Output the (x, y) coordinate of the center of the cell containing the given text.  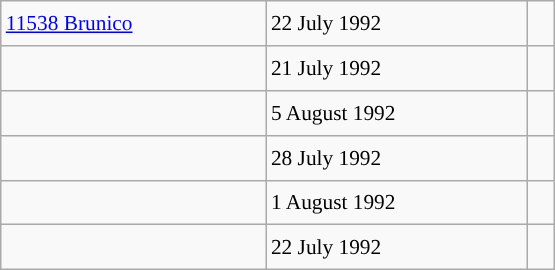
28 July 1992 (396, 158)
5 August 1992 (396, 114)
1 August 1992 (396, 202)
11538 Brunico (134, 24)
21 July 1992 (396, 68)
